Locate the cell with the specified text and output its (x, y) center coordinate. 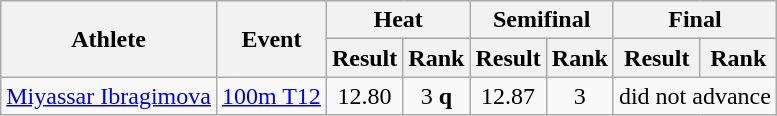
12.87 (508, 96)
Semifinal (542, 20)
3 (580, 96)
Miyassar Ibragimova (109, 96)
Final (694, 20)
did not advance (694, 96)
Athlete (109, 39)
Event (271, 39)
100m T12 (271, 96)
Heat (398, 20)
12.80 (364, 96)
3 q (436, 96)
